Return (x, y) of the center of cell containing provided text 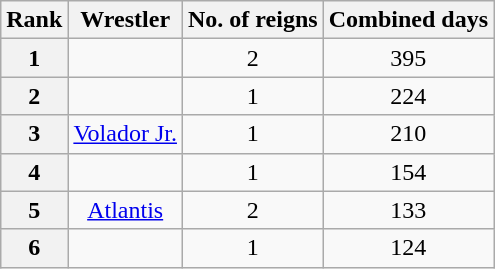
Atlantis (126, 210)
Volador Jr. (126, 134)
133 (408, 210)
3 (34, 134)
154 (408, 172)
210 (408, 134)
124 (408, 248)
224 (408, 96)
5 (34, 210)
Rank (34, 20)
Wrestler (126, 20)
Combined days (408, 20)
395 (408, 58)
6 (34, 248)
4 (34, 172)
No. of reigns (252, 20)
